Scan for the cell matching the given text and deliver its [x, y] coordinate at center. 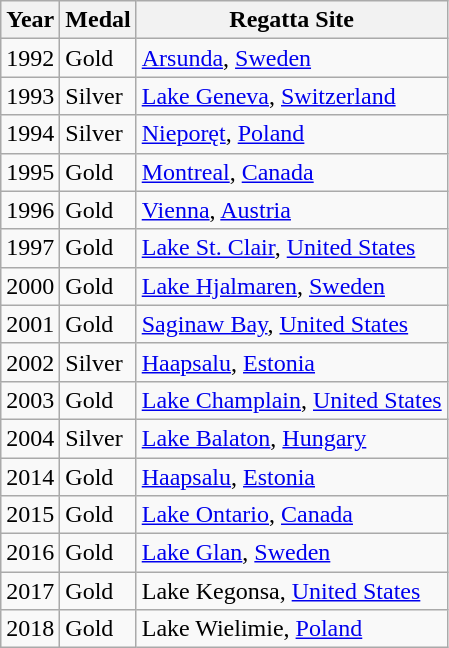
Lake Hjalmaren, Sweden [292, 286]
Lake Geneva, Switzerland [292, 96]
1996 [30, 210]
Lake Wielimie, Poland [292, 629]
2001 [30, 324]
2017 [30, 591]
Medal [98, 20]
Lake Kegonsa, United States [292, 591]
2015 [30, 515]
Lake Balaton, Hungary [292, 438]
2016 [30, 553]
Saginaw Bay, United States [292, 324]
Regatta Site [292, 20]
2014 [30, 477]
Lake Glan, Sweden [292, 553]
Montreal, Canada [292, 172]
1994 [30, 134]
2002 [30, 362]
1993 [30, 96]
2004 [30, 438]
Arsunda, Sweden [292, 58]
2003 [30, 400]
Vienna, Austria [292, 210]
Lake St. Clair, United States [292, 248]
Nieporęt, Poland [292, 134]
Year [30, 20]
1995 [30, 172]
2018 [30, 629]
1992 [30, 58]
Lake Ontario, Canada [292, 515]
2000 [30, 286]
Lake Champlain, United States [292, 400]
1997 [30, 248]
